Extract the [x, y] coordinate from the center of the cell holding the provided text.  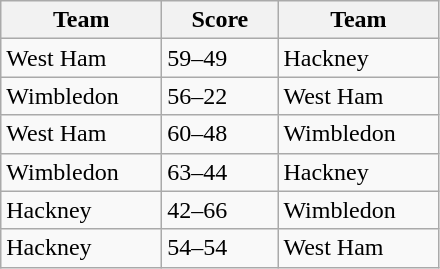
56–22 [220, 96]
42–66 [220, 210]
60–48 [220, 134]
Score [220, 20]
54–54 [220, 248]
63–44 [220, 172]
59–49 [220, 58]
